Output the [x, y] coordinate of the center of the cell containing the given text.  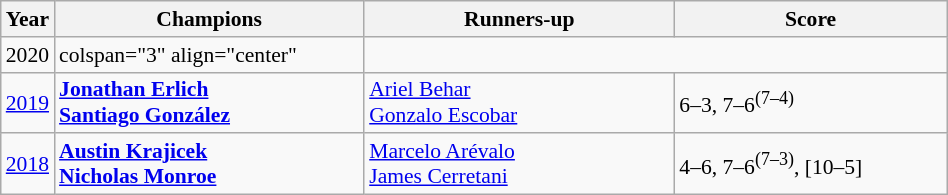
Jonathan Erlich Santiago González [209, 102]
2019 [28, 102]
colspan="3" align="center" [209, 55]
Runners-up [519, 19]
Champions [209, 19]
6–3, 7–6(7–4) [810, 102]
Ariel Behar Gonzalo Escobar [519, 102]
Marcelo Arévalo James Cerretani [519, 164]
4–6, 7–6(7–3), [10–5] [810, 164]
2018 [28, 164]
Austin Krajicek Nicholas Monroe [209, 164]
Year [28, 19]
2020 [28, 55]
Score [810, 19]
